Search for the cell housing the specified text and yield its [x, y] center coordinate. 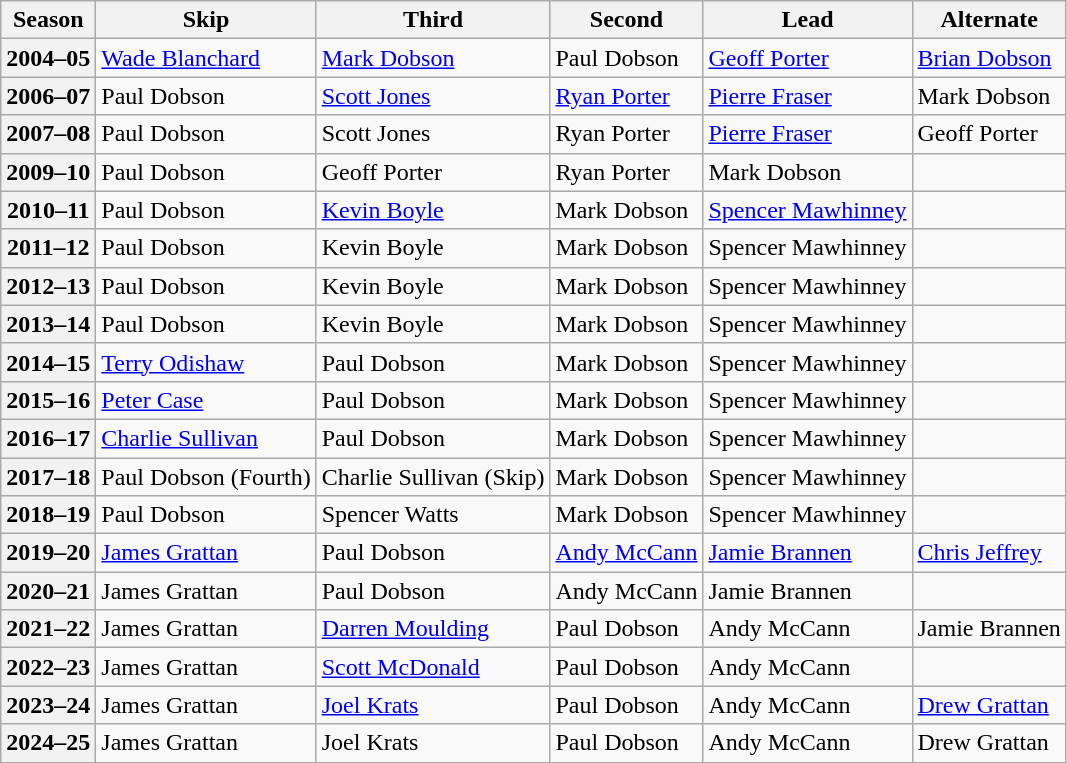
Wade Blanchard [206, 58]
2017–18 [48, 477]
Darren Moulding [433, 629]
2019–20 [48, 553]
2004–05 [48, 58]
Lead [808, 20]
2014–15 [48, 362]
Charlie Sullivan [206, 438]
Spencer Watts [433, 515]
2012–13 [48, 286]
2021–22 [48, 629]
Peter Case [206, 400]
Terry Odishaw [206, 362]
Season [48, 20]
Charlie Sullivan (Skip) [433, 477]
Second [626, 20]
2011–12 [48, 248]
2007–08 [48, 134]
2022–23 [48, 667]
Brian Dobson [989, 58]
2018–19 [48, 515]
2015–16 [48, 400]
Skip [206, 20]
2013–14 [48, 324]
2023–24 [48, 705]
2010–11 [48, 210]
2016–17 [48, 438]
2024–25 [48, 743]
2020–21 [48, 591]
2009–10 [48, 172]
2006–07 [48, 96]
Paul Dobson (Fourth) [206, 477]
Third [433, 20]
Chris Jeffrey [989, 553]
Scott McDonald [433, 667]
Alternate [989, 20]
